Capture the cell that displays the provided text and extract its [x, y] central coordinate. 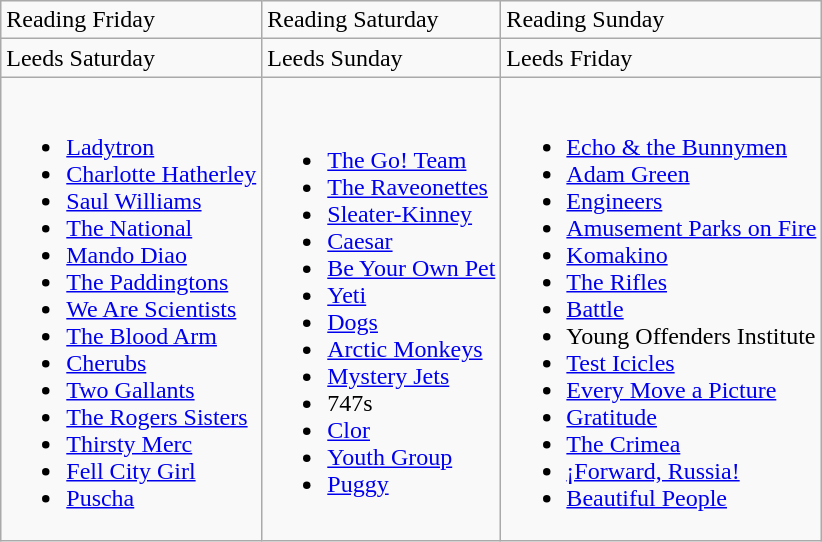
Reading Saturday [382, 20]
Leeds Saturday [132, 58]
Leeds Sunday [382, 58]
Leeds Friday [662, 58]
The Go! TeamThe RaveonettesSleater-KinneyCaesarBe Your Own PetYetiDogsArctic MonkeysMystery Jets747sClorYouth GroupPuggy [382, 309]
Reading Friday [132, 20]
Reading Sunday [662, 20]
